Return [X, Y] of the center of cell containing provided text 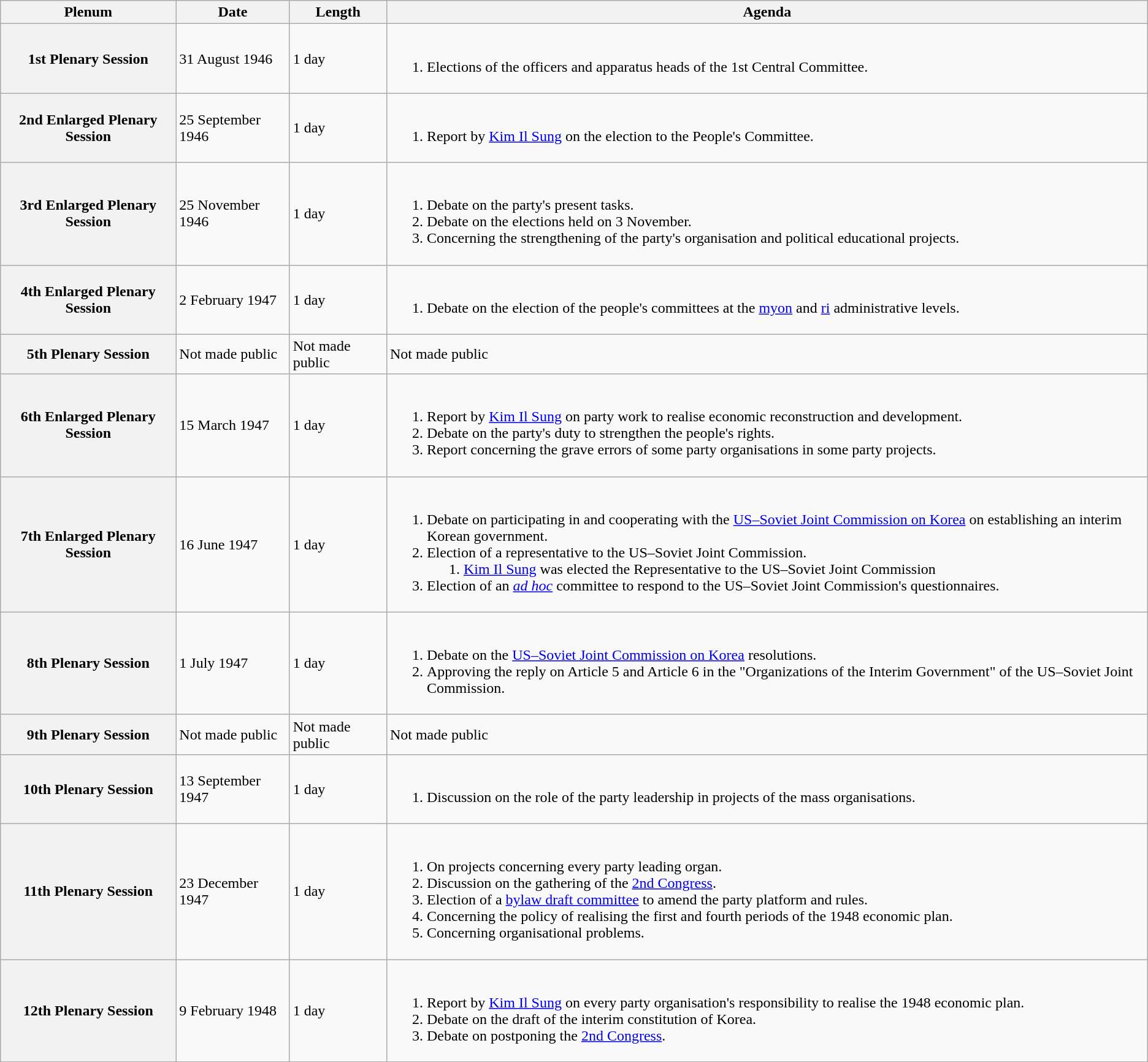
9 February 1948 [233, 1010]
2nd Enlarged Plenary Session [88, 128]
Debate on the election of the people's committees at the myon and ri administrative levels. [767, 299]
11th Plenary Session [88, 892]
15 March 1947 [233, 426]
7th Enlarged Plenary Session [88, 544]
1st Plenary Session [88, 59]
Date [233, 12]
1 July 1947 [233, 663]
Length [338, 12]
Agenda [767, 12]
16 June 1947 [233, 544]
3rd Enlarged Plenary Session [88, 213]
Plenum [88, 12]
25 September 1946 [233, 128]
2 February 1947 [233, 299]
Elections of the officers and apparatus heads of the 1st Central Committee. [767, 59]
12th Plenary Session [88, 1010]
8th Plenary Session [88, 663]
Discussion on the role of the party leadership in projects of the mass organisations. [767, 789]
31 August 1946 [233, 59]
10th Plenary Session [88, 789]
25 November 1946 [233, 213]
5th Plenary Session [88, 354]
Report by Kim Il Sung on the election to the People's Committee. [767, 128]
9th Plenary Session [88, 735]
13 September 1947 [233, 789]
6th Enlarged Plenary Session [88, 426]
23 December 1947 [233, 892]
4th Enlarged Plenary Session [88, 299]
